For the text-containing cell, return its midpoint in (x, y) coordinate format. 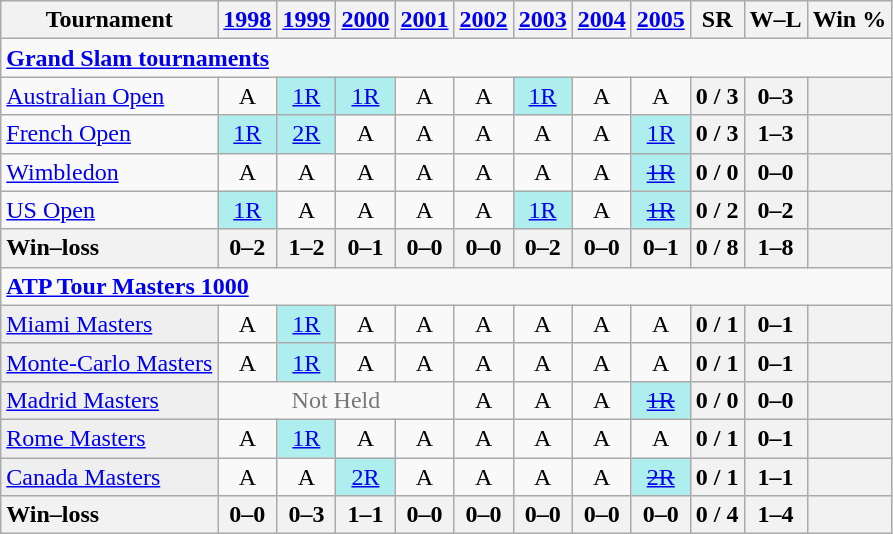
2001 (424, 20)
French Open (110, 134)
Not Held (336, 400)
Rome Masters (110, 438)
Grand Slam tournaments (446, 58)
Madrid Masters (110, 400)
2003 (542, 20)
ATP Tour Masters 1000 (446, 286)
Canada Masters (110, 477)
2005 (660, 20)
Australian Open (110, 96)
W–L (776, 20)
0 / 4 (717, 515)
0 / 8 (717, 248)
1–2 (306, 248)
Monte-Carlo Masters (110, 362)
2004 (602, 20)
Miami Masters (110, 324)
1–8 (776, 248)
SR (717, 20)
1999 (306, 20)
0 / 2 (717, 210)
Tournament (110, 20)
Win % (850, 20)
Wimbledon (110, 172)
US Open (110, 210)
2002 (484, 20)
1–3 (776, 134)
2000 (366, 20)
1998 (248, 20)
1–4 (776, 515)
